From the cell containing the given text, extract its center point as (X, Y) coordinate. 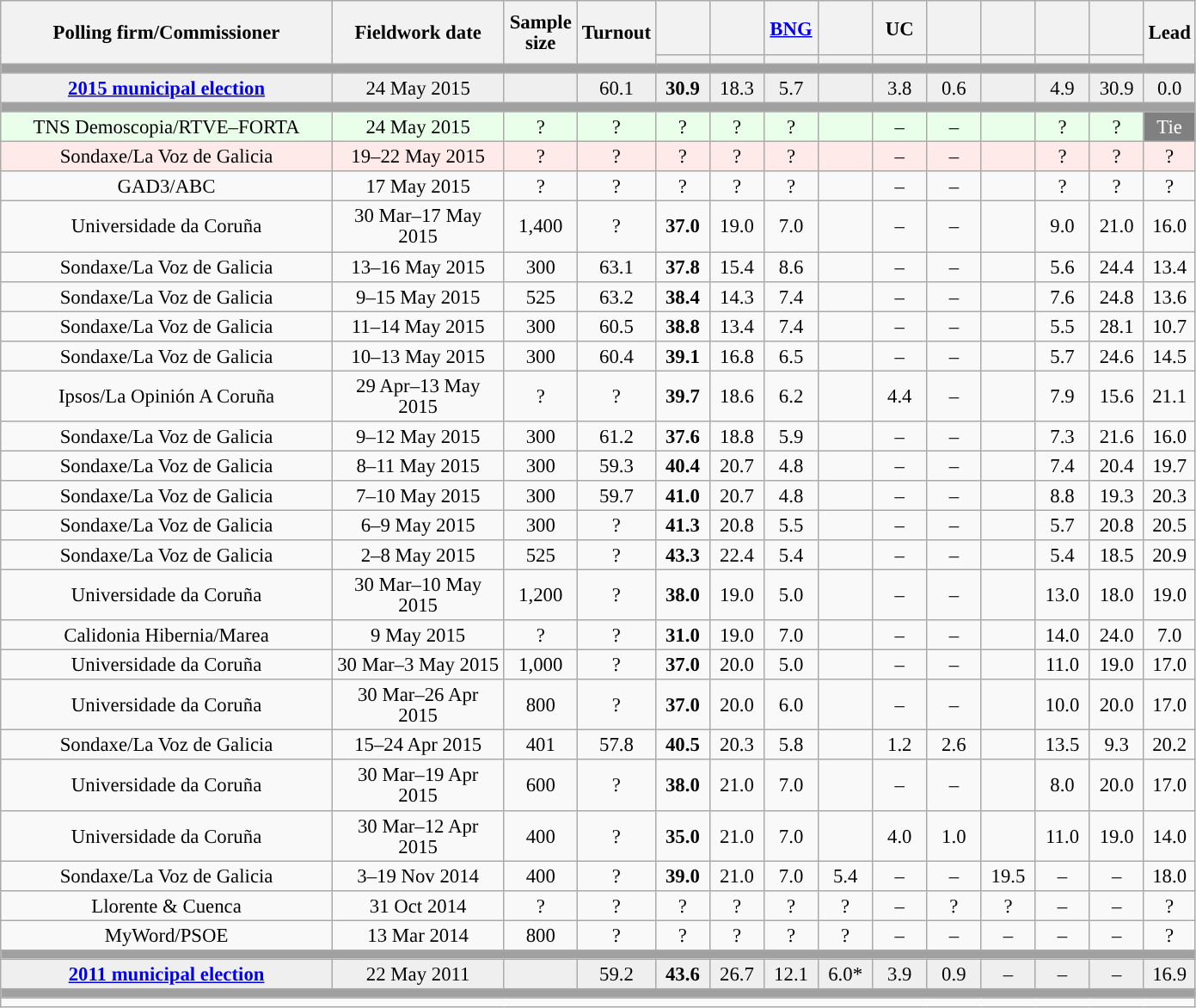
Lead (1169, 33)
8.0 (1063, 786)
2011 municipal election (167, 974)
0.6 (954, 88)
37.6 (683, 437)
29 Apr–13 May 2015 (418, 396)
9–15 May 2015 (418, 296)
14.5 (1169, 356)
61.2 (617, 437)
Turnout (617, 33)
43.3 (683, 556)
21.6 (1116, 437)
30 Mar–3 May 2015 (418, 666)
1.2 (899, 745)
2.6 (954, 745)
40.4 (683, 466)
0.9 (954, 974)
20.9 (1169, 556)
Llorente & Cuenca (167, 905)
59.7 (617, 495)
15.6 (1116, 396)
18.3 (736, 88)
17 May 2015 (418, 187)
MyWord/PSOE (167, 936)
Calidonia Hibernia/Marea (167, 635)
6.0 (791, 705)
15.4 (736, 267)
401 (541, 745)
59.3 (617, 466)
7–10 May 2015 (418, 495)
31.0 (683, 635)
Ipsos/La Opinión A Coruña (167, 396)
Polling firm/Commissioner (167, 33)
38.8 (683, 327)
7.6 (1063, 296)
7.3 (1063, 437)
13.5 (1063, 745)
Sample size (541, 33)
2–8 May 2015 (418, 556)
60.4 (617, 356)
5.9 (791, 437)
16.9 (1169, 974)
16.8 (736, 356)
24.0 (1116, 635)
38.4 (683, 296)
60.1 (617, 88)
26.7 (736, 974)
8–11 May 2015 (418, 466)
10.7 (1169, 327)
11–14 May 2015 (418, 327)
18.5 (1116, 556)
1,200 (541, 595)
9–12 May 2015 (418, 437)
31 Oct 2014 (418, 905)
9 May 2015 (418, 635)
10–13 May 2015 (418, 356)
13 Mar 2014 (418, 936)
9.3 (1116, 745)
5.8 (791, 745)
30 Mar–19 Apr 2015 (418, 786)
35.0 (683, 836)
6.5 (791, 356)
10.0 (1063, 705)
13.0 (1063, 595)
6.0* (846, 974)
GAD3/ABC (167, 187)
63.1 (617, 267)
39.1 (683, 356)
18.6 (736, 396)
21.1 (1169, 396)
37.8 (683, 267)
41.0 (683, 495)
TNS Demoscopia/RTVE–FORTA (167, 127)
4.9 (1063, 88)
4.0 (899, 836)
Fieldwork date (418, 33)
40.5 (683, 745)
19.3 (1116, 495)
1,400 (541, 227)
12.1 (791, 974)
19–22 May 2015 (418, 157)
20.4 (1116, 466)
59.2 (617, 974)
8.6 (791, 267)
20.2 (1169, 745)
63.2 (617, 296)
UC (899, 28)
19.5 (1008, 876)
0.0 (1169, 88)
22 May 2011 (418, 974)
30 Mar–17 May 2015 (418, 227)
20.5 (1169, 525)
13.6 (1169, 296)
24.4 (1116, 267)
39.7 (683, 396)
600 (541, 786)
5.6 (1063, 267)
1.0 (954, 836)
BNG (791, 28)
13–16 May 2015 (418, 267)
3–19 Nov 2014 (418, 876)
Tie (1169, 127)
39.0 (683, 876)
19.7 (1169, 466)
2015 municipal election (167, 88)
43.6 (683, 974)
60.5 (617, 327)
22.4 (736, 556)
9.0 (1063, 227)
30 Mar–12 Apr 2015 (418, 836)
3.9 (899, 974)
24.6 (1116, 356)
4.4 (899, 396)
1,000 (541, 666)
28.1 (1116, 327)
18.8 (736, 437)
57.8 (617, 745)
3.8 (899, 88)
24.8 (1116, 296)
7.9 (1063, 396)
8.8 (1063, 495)
30 Mar–26 Apr 2015 (418, 705)
15–24 Apr 2015 (418, 745)
6–9 May 2015 (418, 525)
14.3 (736, 296)
6.2 (791, 396)
30 Mar–10 May 2015 (418, 595)
41.3 (683, 525)
